Return the [x, y] coordinate for the center point of the cell that contains the specified text.  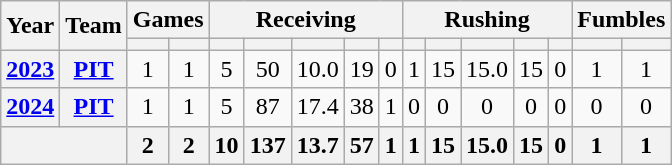
17.4 [318, 107]
Rushing [486, 20]
Games [168, 20]
Team [94, 26]
38 [362, 107]
2024 [30, 107]
Year [30, 26]
19 [362, 69]
10 [226, 145]
Receiving [306, 20]
Fumbles [622, 20]
87 [268, 107]
10.0 [318, 69]
2023 [30, 69]
137 [268, 145]
13.7 [318, 145]
57 [362, 145]
50 [268, 69]
